Pinpoint the cell where the given text exists, returning its (X, Y) midpoint coordinate. 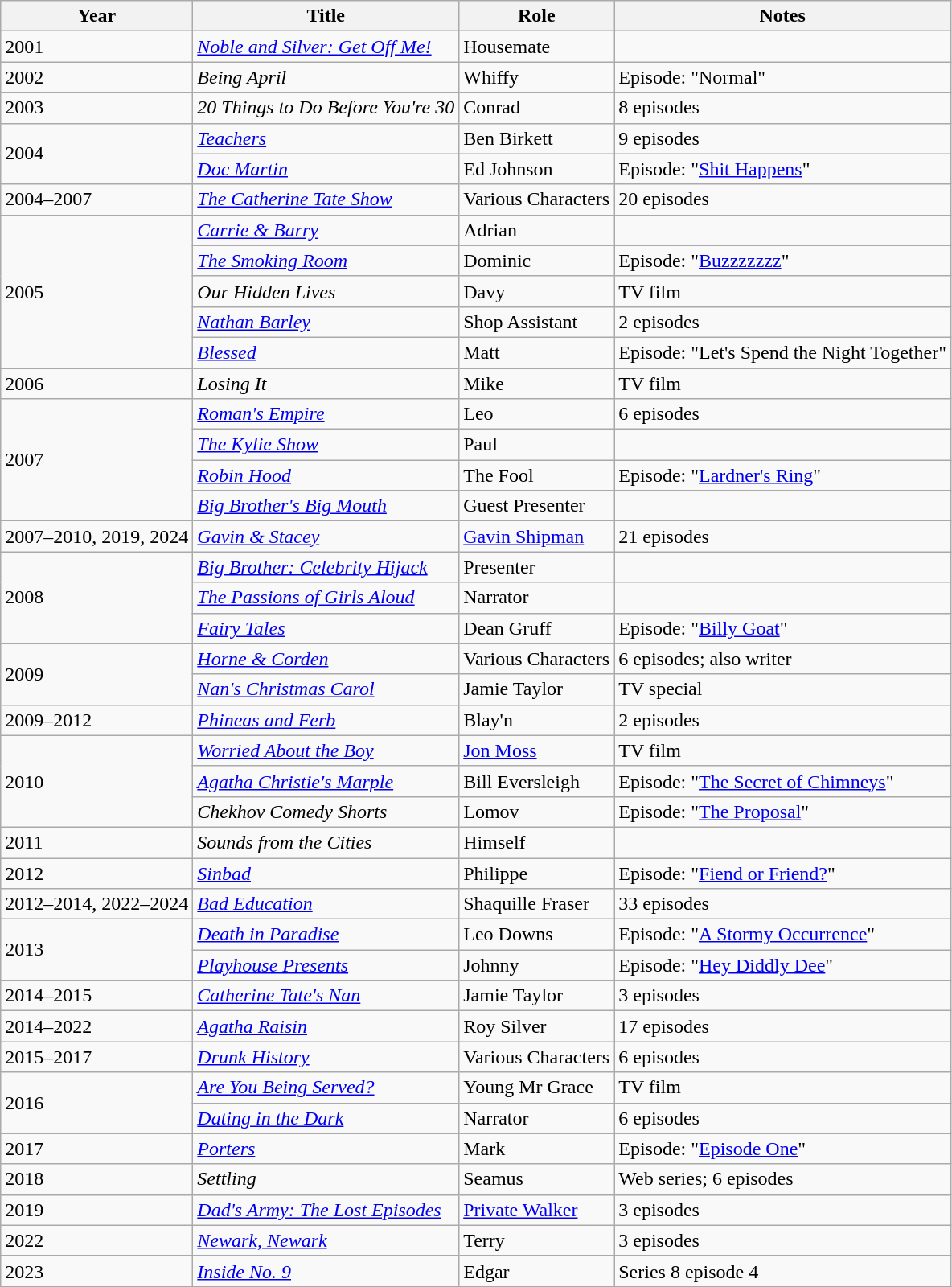
Doc Martin (326, 169)
2022 (96, 1240)
21 episodes (783, 537)
2001 (96, 47)
Big Brother: Celebrity Hijack (326, 567)
Johnny (537, 965)
Episode: "The Proposal" (783, 812)
Lomov (537, 812)
Are You Being Served? (326, 1088)
Catherine Tate's Nan (326, 996)
Episode: "Normal" (783, 77)
Bad Education (326, 904)
Shop Assistant (537, 322)
Chekhov Comedy Shorts (326, 812)
Private Walker (537, 1210)
2005 (96, 291)
Sinbad (326, 873)
2007 (96, 460)
Worried About the Boy (326, 750)
Episode: "Buzzzzzzz" (783, 261)
Agatha Raisin (326, 1026)
Dating in the Dark (326, 1118)
Seamus (537, 1179)
Being April (326, 77)
Edgar (537, 1271)
Ed Johnson (537, 169)
Dominic (537, 261)
The Smoking Room (326, 261)
Guest Presenter (537, 506)
2011 (96, 842)
The Passions of Girls Aloud (326, 598)
2017 (96, 1149)
Episode: "The Secret of Chimneys" (783, 781)
2009–2012 (96, 720)
Newark, Newark (326, 1240)
Drunk History (326, 1057)
Nathan Barley (326, 322)
Leo Downs (537, 935)
Teachers (326, 138)
Himself (537, 842)
2006 (96, 384)
Robin Hood (326, 475)
Matt (537, 352)
2003 (96, 108)
The Kylie Show (326, 445)
TV special (783, 689)
2008 (96, 598)
Role (537, 16)
Roy Silver (537, 1026)
Mark (537, 1149)
Ben Birkett (537, 138)
Web series; 6 episodes (783, 1179)
Gavin Shipman (537, 537)
2004–2007 (96, 199)
17 episodes (783, 1026)
2012 (96, 873)
Blessed (326, 352)
Gavin & Stacey (326, 537)
33 episodes (783, 904)
2007–2010, 2019, 2024 (96, 537)
6 episodes; also writer (783, 659)
Paul (537, 445)
The Fool (537, 475)
Roman's Empire (326, 414)
Noble and Silver: Get Off Me! (326, 47)
Inside No. 9 (326, 1271)
Episode: "A Stormy Occurrence" (783, 935)
2015–2017 (96, 1057)
Episode: "Let's Spend the Night Together" (783, 352)
9 episodes (783, 138)
Big Brother's Big Mouth (326, 506)
Dad's Army: The Lost Episodes (326, 1210)
2012–2014, 2022–2024 (96, 904)
Year (96, 16)
Settling (326, 1179)
2019 (96, 1210)
Terry (537, 1240)
Phineas and Ferb (326, 720)
Episode: "Shit Happens" (783, 169)
2016 (96, 1103)
Bill Eversleigh (537, 781)
Title (326, 16)
Episode: "Billy Goat" (783, 628)
2014–2015 (96, 996)
Episode: "Lardner's Ring" (783, 475)
2010 (96, 781)
8 episodes (783, 108)
2009 (96, 674)
Whiffy (537, 77)
Porters (326, 1149)
2018 (96, 1179)
Episode: "Episode One" (783, 1149)
Blay'n (537, 720)
Jon Moss (537, 750)
Sounds from the Cities (326, 842)
Philippe (537, 873)
2014–2022 (96, 1026)
Losing It (326, 384)
Death in Paradise (326, 935)
The Catherine Tate Show (326, 199)
Agatha Christie's Marple (326, 781)
Presenter (537, 567)
Carrie & Barry (326, 230)
Playhouse Presents (326, 965)
Leo (537, 414)
2004 (96, 154)
2023 (96, 1271)
Young Mr Grace (537, 1088)
Episode: "Hey Diddly Dee" (783, 965)
20 Things to Do Before You're 30 (326, 108)
Davy (537, 291)
Our Hidden Lives (326, 291)
Series 8 episode 4 (783, 1271)
Notes (783, 16)
Mike (537, 384)
2002 (96, 77)
Dean Gruff (537, 628)
Adrian (537, 230)
Shaquille Fraser (537, 904)
Conrad (537, 108)
Nan's Christmas Carol (326, 689)
Fairy Tales (326, 628)
Housemate (537, 47)
Horne & Corden (326, 659)
20 episodes (783, 199)
2013 (96, 950)
Episode: "Fiend or Friend?" (783, 873)
